Scan for the cell matching the given text and deliver its [x, y] coordinate at center. 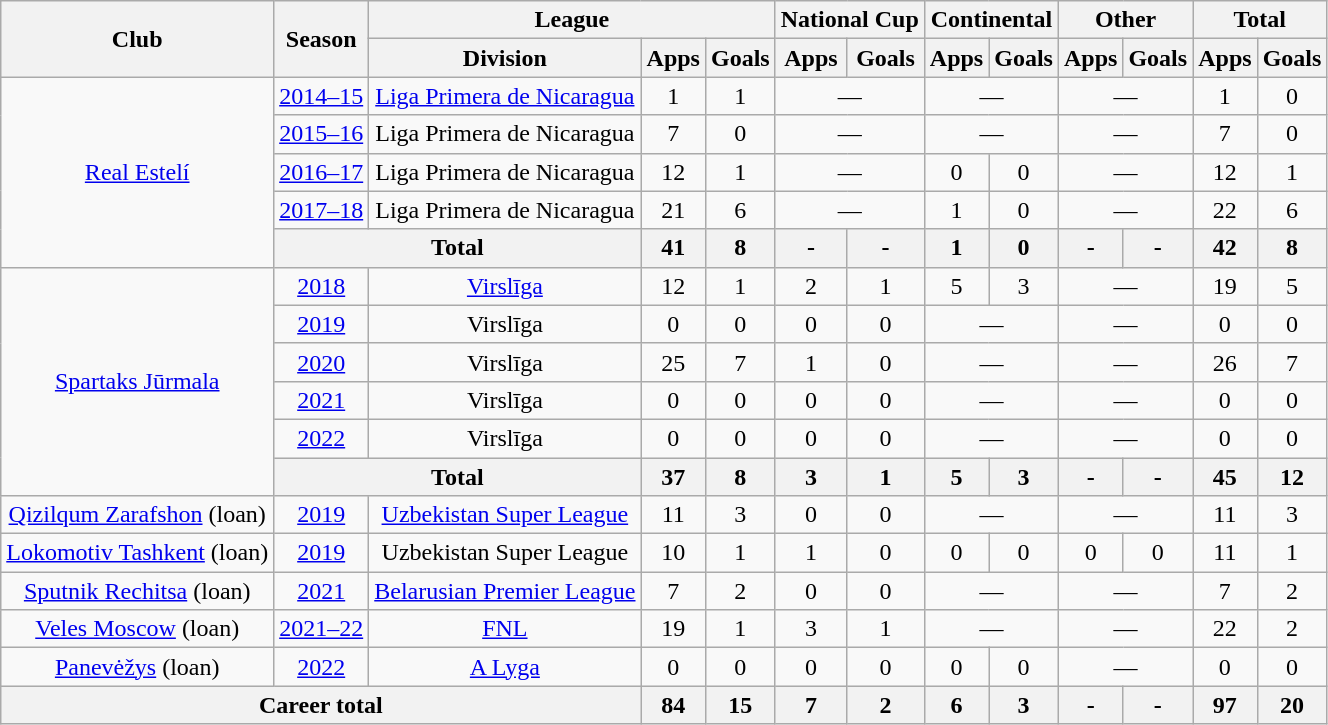
2016–17 [322, 172]
Continental [991, 20]
45 [1225, 477]
Veles Moscow (loan) [138, 629]
League [572, 20]
21 [673, 210]
Division [505, 58]
26 [1225, 362]
15 [740, 705]
97 [1225, 705]
Belarusian Premier League [505, 591]
Career total [321, 705]
Other [1125, 20]
2020 [322, 362]
A Lyga [505, 667]
2015–16 [322, 134]
2021–22 [322, 629]
2017–18 [322, 210]
42 [1225, 248]
Qizilqum Zarafshon (loan) [138, 515]
Lokomotiv Tashkent (loan) [138, 553]
Season [322, 39]
20 [1292, 705]
Panevėžys (loan) [138, 667]
41 [673, 248]
37 [673, 477]
10 [673, 553]
84 [673, 705]
Spartaks Jūrmala [138, 381]
Real Estelí [138, 172]
Club [138, 39]
National Cup [850, 20]
25 [673, 362]
2014–15 [322, 96]
Sputnik Rechitsa (loan) [138, 591]
2018 [322, 286]
FNL [505, 629]
